Find where the given text appears and provide that cell's center as (x, y) coordinate. 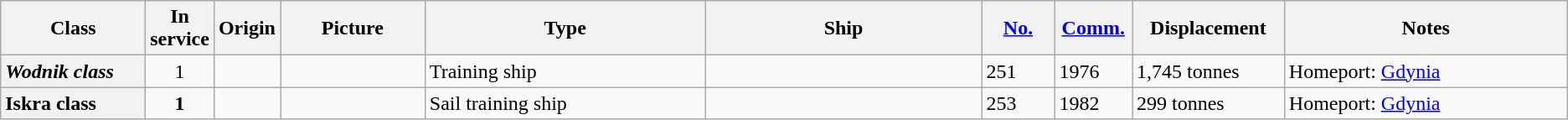
Wodnik class (74, 71)
Comm. (1094, 29)
Ship (843, 29)
No. (1019, 29)
Training ship (565, 71)
253 (1019, 103)
Notes (1426, 29)
Sail training ship (565, 103)
Iskra class (74, 103)
In service (180, 29)
251 (1019, 71)
Class (74, 29)
1976 (1094, 71)
Type (565, 29)
Picture (352, 29)
Origin (246, 29)
299 tonnes (1209, 103)
Displacement (1209, 29)
1,745 tonnes (1209, 71)
1982 (1094, 103)
